Return (X, Y) of the center of cell containing provided text 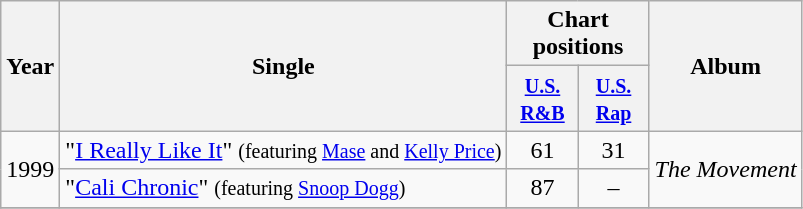
"I Really Like It" (featuring Mase and Kelly Price) (284, 150)
Year (30, 66)
Chart positions (578, 34)
31 (614, 150)
"Cali Chronic" (featuring Snoop Dogg) (284, 188)
1999 (30, 169)
– (614, 188)
87 (542, 188)
61 (542, 150)
The Movement (726, 169)
Album (726, 66)
U.S. R&B (542, 98)
Single (284, 66)
U.S. Rap (614, 98)
